Pinpoint the cell where the given text exists, returning its (x, y) midpoint coordinate. 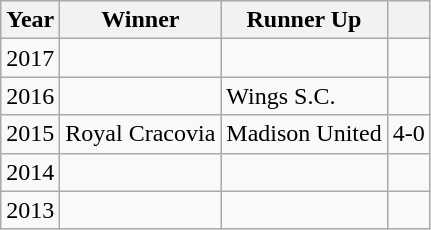
4-0 (408, 134)
2015 (30, 134)
Wings S.C. (304, 96)
2014 (30, 172)
2017 (30, 58)
Year (30, 20)
2013 (30, 210)
Royal Cracovia (140, 134)
Runner Up (304, 20)
Madison United (304, 134)
2016 (30, 96)
Winner (140, 20)
